Return the [x, y] coordinate for the center point of the cell that contains the specified text.  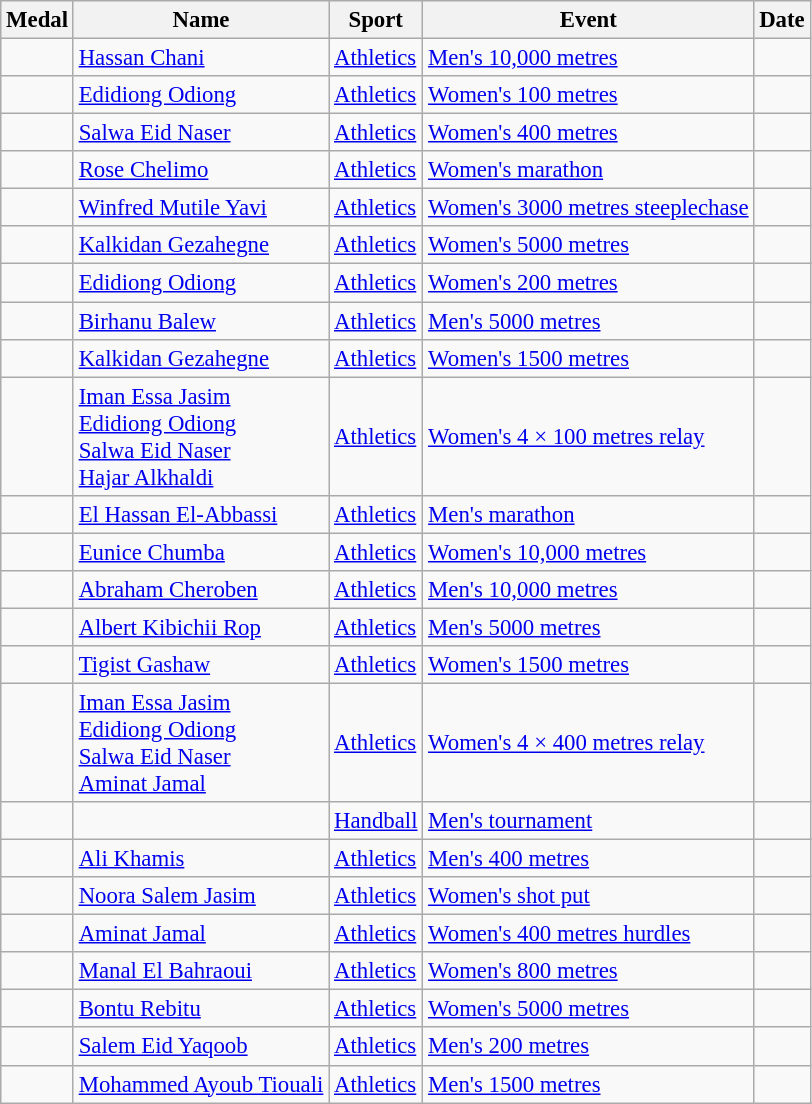
Abraham Cheroben [200, 590]
Name [200, 20]
Women's shot put [588, 896]
Salwa Eid Naser [200, 133]
Men's 200 metres [588, 1047]
Women's 3000 metres steeplechase [588, 208]
Women's 10,000 metres [588, 552]
Handball [376, 821]
Aminat Jamal [200, 934]
Hassan Chani [200, 58]
Noora Salem Jasim [200, 896]
Eunice Chumba [200, 552]
Albert Kibichii Rop [200, 627]
Women's 400 metres hurdles [588, 934]
Men's 400 metres [588, 859]
Men's tournament [588, 821]
Mohammed Ayoub Tiouali [200, 1084]
Rose Chelimo [200, 170]
Women's 4 × 100 metres relay [588, 436]
Winfred Mutile Yavi [200, 208]
Women's 100 metres [588, 95]
Date [782, 20]
El Hassan El-Abbassi [200, 514]
Men's marathon [588, 514]
Women's marathon [588, 170]
Tigist Gashaw [200, 665]
Women's 800 metres [588, 971]
Iman Essa JasimEdidiong OdiongSalwa Eid NaserHajar Alkhaldi [200, 436]
Ali Khamis [200, 859]
Birhanu Balew [200, 321]
Medal [38, 20]
Bontu Rebitu [200, 1009]
Women's 200 metres [588, 283]
Women's 4 × 400 metres relay [588, 742]
Men's 1500 metres [588, 1084]
Manal El Bahraoui [200, 971]
Event [588, 20]
Women's 400 metres [588, 133]
Iman Essa JasimEdidiong OdiongSalwa Eid NaserAminat Jamal [200, 742]
Salem Eid Yaqoob [200, 1047]
Sport [376, 20]
